Output the (X, Y) coordinate of the center of the cell containing the given text.  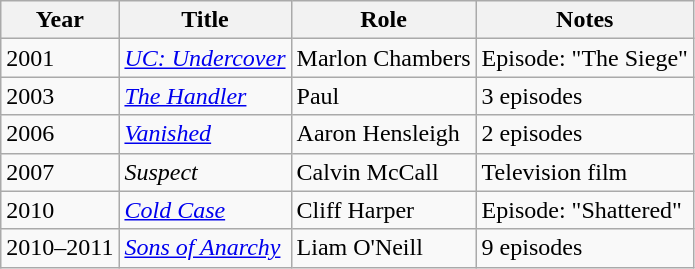
Cliff Harper (384, 210)
Television film (584, 172)
9 episodes (584, 248)
Liam O'Neill (384, 248)
Episode: "Shattered" (584, 210)
2 episodes (584, 134)
Title (205, 20)
Sons of Anarchy (205, 248)
Paul (384, 96)
2010 (60, 210)
Cold Case (205, 210)
2006 (60, 134)
Notes (584, 20)
Role (384, 20)
2010–2011 (60, 248)
Calvin McCall (384, 172)
2003 (60, 96)
Vanished (205, 134)
Marlon Chambers (384, 58)
2007 (60, 172)
2001 (60, 58)
UC: Undercover (205, 58)
Year (60, 20)
3 episodes (584, 96)
Aaron Hensleigh (384, 134)
Suspect (205, 172)
Episode: "The Siege" (584, 58)
The Handler (205, 96)
